Capture the cell that displays the provided text and extract its [X, Y] central coordinate. 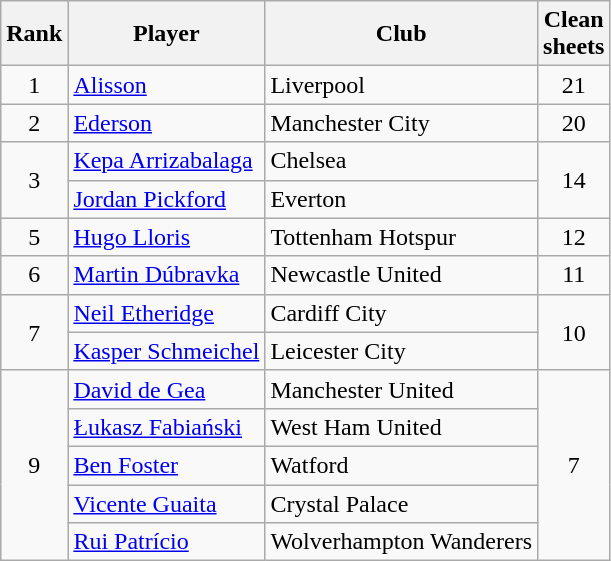
Vicente Guaita [166, 503]
Kepa Arrizabalaga [166, 161]
Watford [402, 465]
10 [574, 332]
Club [402, 34]
Łukasz Fabiański [166, 427]
Newcastle United [402, 275]
Wolverhampton Wanderers [402, 542]
20 [574, 123]
West Ham United [402, 427]
Hugo Lloris [166, 237]
6 [34, 275]
Tottenham Hotspur [402, 237]
Manchester United [402, 389]
Player [166, 34]
2 [34, 123]
Rui Patrício [166, 542]
David de Gea [166, 389]
Kasper Schmeichel [166, 351]
Liverpool [402, 85]
Neil Etheridge [166, 313]
Cardiff City [402, 313]
Alisson [166, 85]
Rank [34, 34]
11 [574, 275]
Cleansheets [574, 34]
Manchester City [402, 123]
1 [34, 85]
Leicester City [402, 351]
Crystal Palace [402, 503]
12 [574, 237]
9 [34, 465]
21 [574, 85]
Jordan Pickford [166, 199]
3 [34, 180]
Ederson [166, 123]
Everton [402, 199]
5 [34, 237]
Chelsea [402, 161]
Martin Dúbravka [166, 275]
14 [574, 180]
Ben Foster [166, 465]
